Return the [x, y] coordinate for the center point of the cell that contains the specified text.  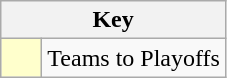
Key [114, 20]
Teams to Playoffs [134, 58]
